For the text-containing cell, return its midpoint in (X, Y) coordinate format. 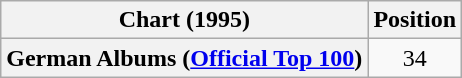
Position (415, 20)
German Albums (Official Top 100) (184, 58)
34 (415, 58)
Chart (1995) (184, 20)
